Extract the [X, Y] coordinate from the center of the cell holding the provided text.  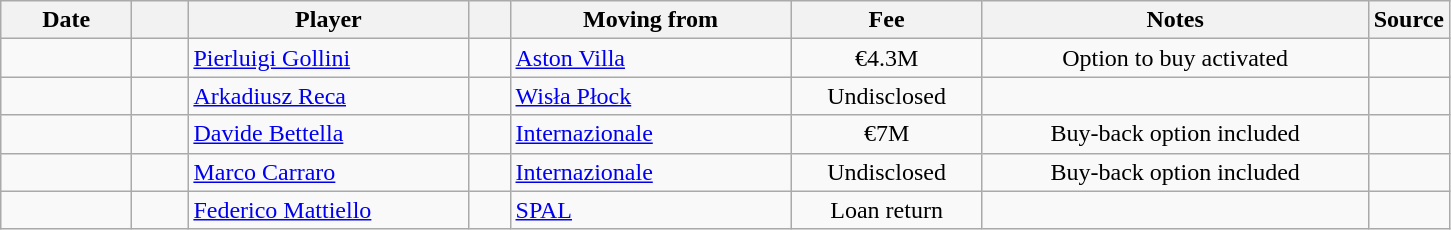
Arkadiusz Reca [328, 96]
Notes [1175, 20]
€4.3M [886, 58]
Loan return [886, 210]
Moving from [650, 20]
€7M [886, 134]
Player [328, 20]
Davide Bettella [328, 134]
Aston Villa [650, 58]
SPAL [650, 210]
Source [1408, 20]
Pierluigi Gollini [328, 58]
Fee [886, 20]
Marco Carraro [328, 172]
Federico Mattiello [328, 210]
Wisła Płock [650, 96]
Option to buy activated [1175, 58]
Date [66, 20]
